Return the [X, Y] coordinate for the center point of the cell that contains the specified text.  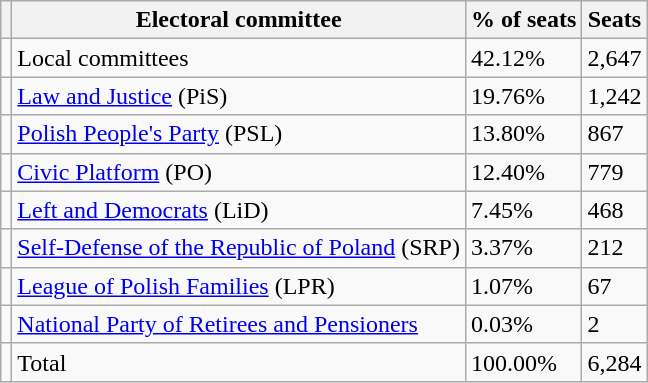
67 [614, 286]
7.45% [523, 210]
Local committees [239, 58]
% of seats [523, 20]
2,647 [614, 58]
779 [614, 172]
3.37% [523, 248]
2 [614, 324]
212 [614, 248]
Electoral committee [239, 20]
12.40% [523, 172]
1,242 [614, 96]
468 [614, 210]
100.00% [523, 362]
Civic Platform (PO) [239, 172]
6,284 [614, 362]
19.76% [523, 96]
National Party of Retirees and Pensioners [239, 324]
0.03% [523, 324]
Polish People's Party (PSL) [239, 134]
42.12% [523, 58]
Left and Democrats (LiD) [239, 210]
Total [239, 362]
867 [614, 134]
League of Polish Families (LPR) [239, 286]
Self-Defense of the Republic of Poland (SRP) [239, 248]
Seats [614, 20]
13.80% [523, 134]
1.07% [523, 286]
Law and Justice (PiS) [239, 96]
